Provide the [X, Y] coordinate of the cell's center where the given text is located.  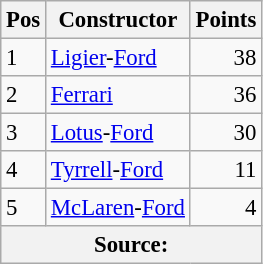
36 [226, 95]
2 [24, 95]
Tyrrell-Ford [118, 170]
1 [24, 58]
Constructor [118, 20]
38 [226, 58]
Ferrari [118, 95]
Points [226, 20]
Ligier-Ford [118, 58]
Source: [132, 245]
Pos [24, 20]
3 [24, 133]
Lotus-Ford [118, 133]
11 [226, 170]
30 [226, 133]
5 [24, 208]
McLaren-Ford [118, 208]
